Locate the cell with the specified text and output its [X, Y] center coordinate. 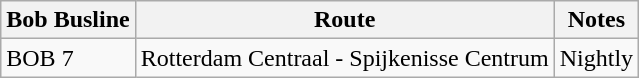
Route [344, 20]
Rotterdam Centraal - Spijkenisse Centrum [344, 58]
Notes [596, 20]
BOB 7 [68, 58]
Bob Busline [68, 20]
Nightly [596, 58]
